Return (X, Y) of the center of cell containing provided text 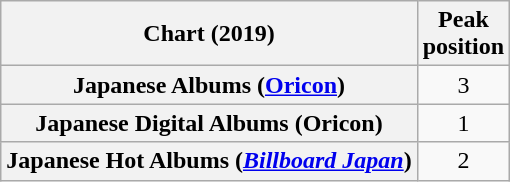
Japanese Digital Albums (Oricon) (209, 123)
1 (463, 123)
3 (463, 85)
Chart (2019) (209, 34)
Japanese Hot Albums (Billboard Japan) (209, 161)
Japanese Albums (Oricon) (209, 85)
Peakposition (463, 34)
2 (463, 161)
